Extract the [X, Y] coordinate from the center of the cell holding the provided text.  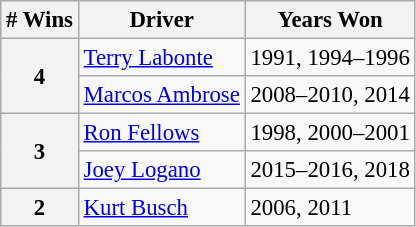
Years Won [330, 20]
Marcos Ambrose [162, 95]
4 [40, 76]
2006, 2011 [330, 208]
# Wins [40, 20]
2 [40, 208]
Kurt Busch [162, 208]
1998, 2000–2001 [330, 133]
3 [40, 152]
Terry Labonte [162, 58]
Ron Fellows [162, 133]
2008–2010, 2014 [330, 95]
2015–2016, 2018 [330, 170]
1991, 1994–1996 [330, 58]
Joey Logano [162, 170]
Driver [162, 20]
